Extract the (x, y) coordinate from the center of the cell holding the provided text.  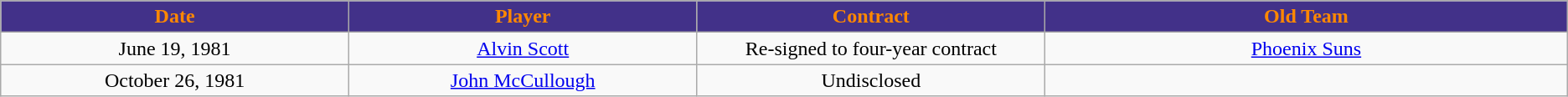
Undisclosed (871, 80)
John McCullough (523, 80)
Old Team (1307, 17)
Phoenix Suns (1307, 48)
October 26, 1981 (175, 80)
Alvin Scott (523, 48)
June 19, 1981 (175, 48)
Contract (871, 17)
Re-signed to four-year contract (871, 48)
Player (523, 17)
Date (175, 17)
